Identify which cell holds the provided text, then report its [X, Y] central coordinate. 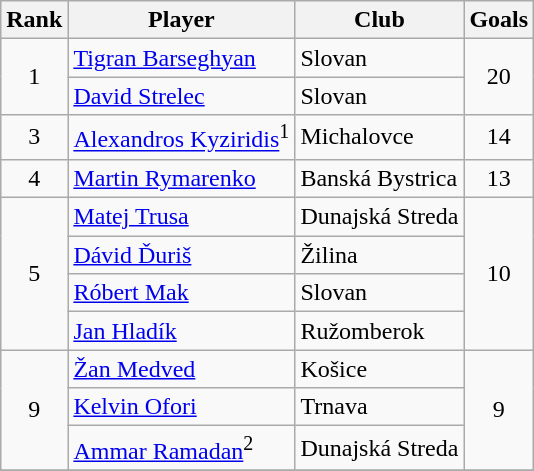
Banská Bystrica [380, 178]
Goals [499, 20]
1 [34, 77]
Martin Rymarenko [182, 178]
Dávid Ďuriš [182, 255]
Club [380, 20]
Player [182, 20]
Žan Medved [182, 369]
Ružomberok [380, 331]
10 [499, 274]
Matej Trusa [182, 217]
5 [34, 274]
3 [34, 138]
Rank [34, 20]
Ammar Ramadan2 [182, 448]
13 [499, 178]
Michalovce [380, 138]
Trnava [380, 407]
20 [499, 77]
Žilina [380, 255]
Košice [380, 369]
Tigran Barseghyan [182, 58]
4 [34, 178]
Jan Hladík [182, 331]
Róbert Mak [182, 293]
14 [499, 138]
David Strelec [182, 96]
Kelvin Ofori [182, 407]
Alexandros Kyziridis1 [182, 138]
